Extract the (X, Y) coordinate from the center of the cell holding the provided text.  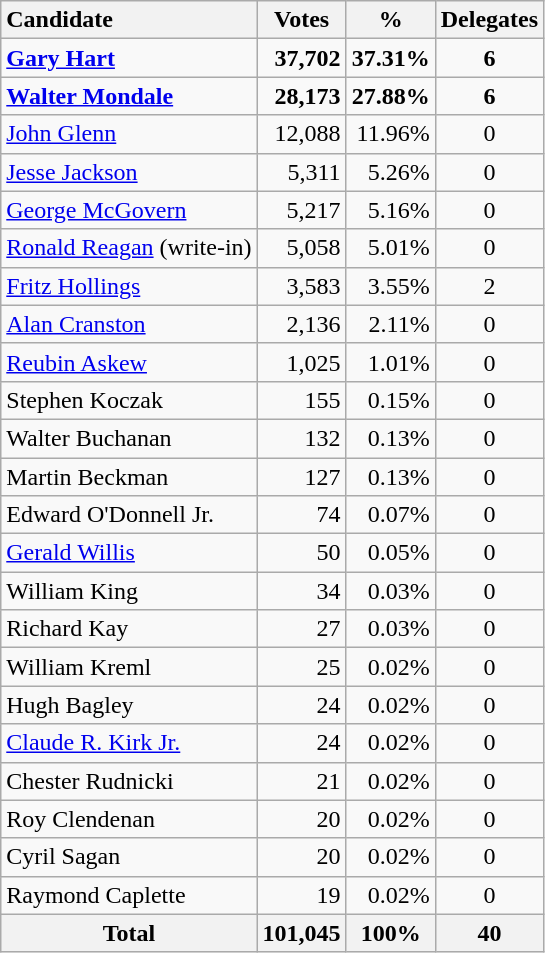
3,583 (302, 286)
5.01% (390, 248)
1,025 (302, 362)
Total (129, 933)
George McGovern (129, 210)
Alan Cranston (129, 324)
Gerald Willis (129, 553)
Chester Rudnicki (129, 781)
Gary Hart (129, 58)
Walter Mondale (129, 96)
37.31% (390, 58)
12,088 (302, 134)
0.07% (390, 515)
40 (489, 933)
5,217 (302, 210)
Claude R. Kirk Jr. (129, 743)
Reubin Askew (129, 362)
2 (489, 286)
28,173 (302, 96)
Delegates (489, 20)
11.96% (390, 134)
155 (302, 400)
William Kreml (129, 667)
Roy Clendenan (129, 819)
34 (302, 591)
5.16% (390, 210)
5.26% (390, 172)
19 (302, 895)
Martin Beckman (129, 477)
2.11% (390, 324)
74 (302, 515)
50 (302, 553)
5,058 (302, 248)
Fritz Hollings (129, 286)
3.55% (390, 286)
Ronald Reagan (write-in) (129, 248)
25 (302, 667)
100% (390, 933)
21 (302, 781)
132 (302, 438)
Walter Buchanan (129, 438)
5,311 (302, 172)
Jesse Jackson (129, 172)
William King (129, 591)
Richard Kay (129, 629)
Candidate (129, 20)
1.01% (390, 362)
101,045 (302, 933)
Stephen Koczak (129, 400)
2,136 (302, 324)
Cyril Sagan (129, 857)
Votes (302, 20)
0.15% (390, 400)
27.88% (390, 96)
37,702 (302, 58)
% (390, 20)
27 (302, 629)
Edward O'Donnell Jr. (129, 515)
John Glenn (129, 134)
Raymond Caplette (129, 895)
Hugh Bagley (129, 705)
127 (302, 477)
0.05% (390, 553)
